Pinpoint the cell where the given text exists, returning its [X, Y] midpoint coordinate. 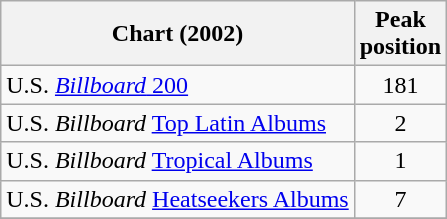
U.S. Billboard 200 [178, 85]
U.S. Billboard Tropical Albums [178, 161]
7 [400, 199]
Peakposition [400, 34]
2 [400, 123]
181 [400, 85]
Chart (2002) [178, 34]
1 [400, 161]
U.S. Billboard Top Latin Albums [178, 123]
U.S. Billboard Heatseekers Albums [178, 199]
